Pinpoint the cell where the given text exists, returning its [x, y] midpoint coordinate. 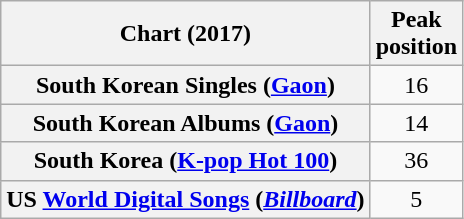
South Korean Albums (Gaon) [186, 123]
36 [416, 161]
16 [416, 85]
South Korean Singles (Gaon) [186, 85]
South Korea (K-pop Hot 100) [186, 161]
5 [416, 199]
US World Digital Songs (Billboard) [186, 199]
Peak position [416, 34]
Chart (2017) [186, 34]
14 [416, 123]
